Return the [X, Y] coordinate for the center point of the cell that contains the specified text.  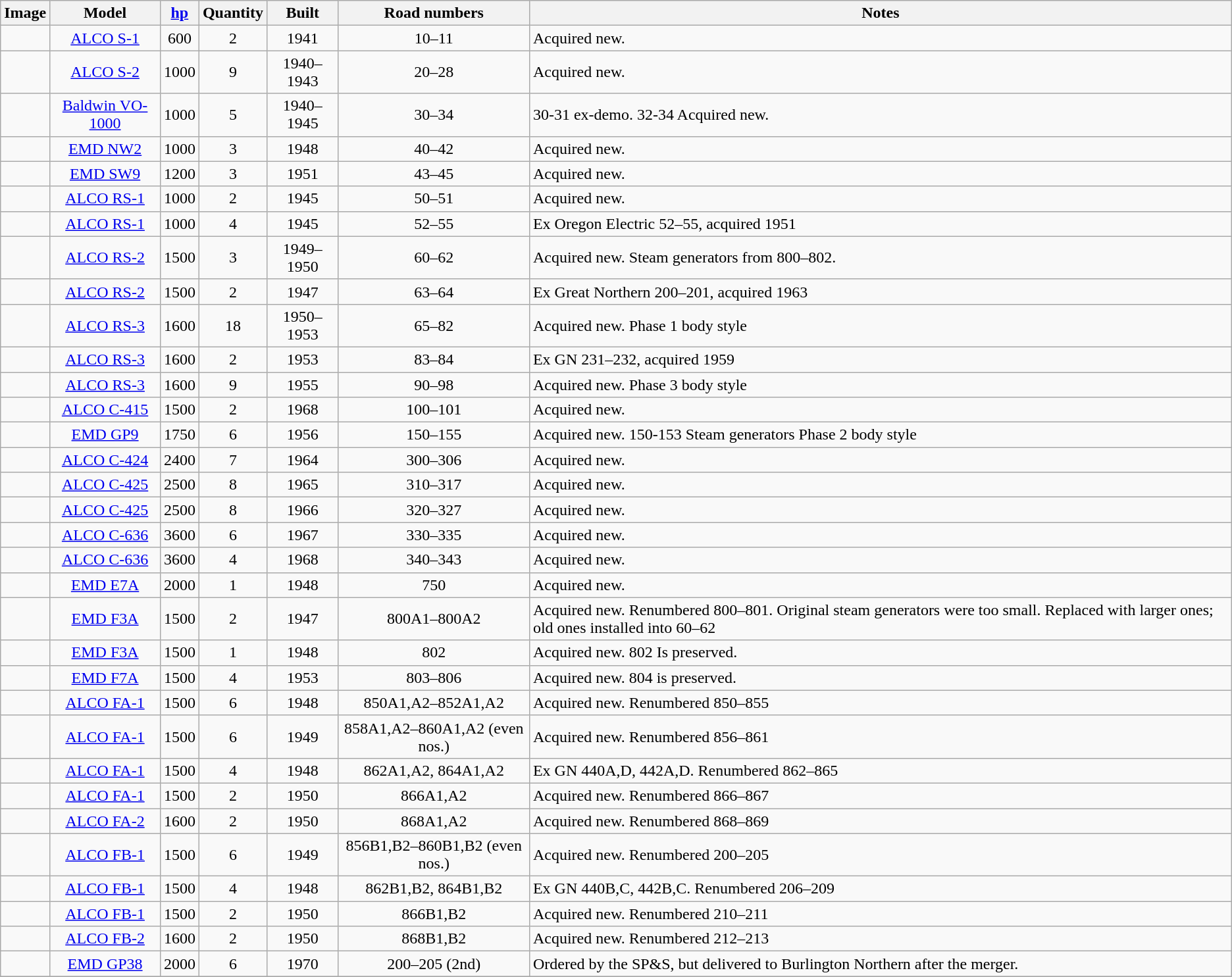
310–317 [434, 485]
Ex GN 440B,C, 442B,C. Renumbered 206–209 [881, 889]
1964 [303, 460]
Acquired new. Renumbered 210–211 [881, 914]
866A1,A2 [434, 795]
330–335 [434, 535]
1967 [303, 535]
Baldwin VO-1000 [105, 114]
862B1,B2, 864B1,B2 [434, 889]
868A1,A2 [434, 820]
1965 [303, 485]
856B1,B2–860B1,B2 (even nos.) [434, 855]
Acquired new. 150-153 Steam generators Phase 2 body style [881, 435]
43–45 [434, 174]
802 [434, 653]
Acquired new. Renumbered 212–213 [881, 939]
Acquired new. 802 Is preserved. [881, 653]
Quantity [233, 13]
200–205 (2nd) [434, 964]
Image [25, 13]
90–98 [434, 385]
Notes [881, 13]
Acquired new. Renumbered 856–861 [881, 737]
30–34 [434, 114]
750 [434, 585]
50–51 [434, 199]
1940–1943 [303, 72]
ALCO C-415 [105, 410]
EMD GP38 [105, 964]
EMD GP9 [105, 435]
803–806 [434, 678]
30-31 ex-demo. 32-34 Acquired new. [881, 114]
63–64 [434, 291]
Model [105, 13]
Acquired new. Phase 3 body style [881, 385]
Acquired new. 804 is preserved. [881, 678]
65–82 [434, 325]
52–55 [434, 224]
1966 [303, 510]
800A1–800A2 [434, 618]
1750 [179, 435]
60–62 [434, 258]
150–155 [434, 435]
1951 [303, 174]
100–101 [434, 410]
18 [233, 325]
ALCO S-1 [105, 38]
7 [233, 460]
1200 [179, 174]
EMD F7A [105, 678]
868B1,B2 [434, 939]
Ordered by the SP&S, but delivered to Burlington Northern after the merger. [881, 964]
5 [233, 114]
1940–1945 [303, 114]
866B1,B2 [434, 914]
20–28 [434, 72]
2400 [179, 460]
ALCO FB-2 [105, 939]
10–11 [434, 38]
862A1,A2, 864A1,A2 [434, 770]
1956 [303, 435]
ALCO FA-2 [105, 820]
Acquired new. Renumbered 868–869 [881, 820]
Ex Great Northern 200–201, acquired 1963 [881, 291]
Road numbers [434, 13]
40–42 [434, 149]
ALCO S-2 [105, 72]
EMD E7A [105, 585]
Acquired new. Renumbered 200–205 [881, 855]
Acquired new. Phase 1 body style [881, 325]
Acquired new. Steam generators from 800–802. [881, 258]
1941 [303, 38]
ALCO C-424 [105, 460]
1970 [303, 964]
Acquired new. Renumbered 866–867 [881, 795]
300–306 [434, 460]
hp [179, 13]
1955 [303, 385]
1949–1950 [303, 258]
858A1,A2–860A1,A2 (even nos.) [434, 737]
600 [179, 38]
Ex Oregon Electric 52–55, acquired 1951 [881, 224]
320–327 [434, 510]
Built [303, 13]
EMD NW2 [105, 149]
1950–1953 [303, 325]
Ex GN 440A,D, 442A,D. Renumbered 862–865 [881, 770]
850A1,A2–852A1,A2 [434, 703]
Acquired new. Renumbered 850–855 [881, 703]
340–343 [434, 560]
83–84 [434, 359]
Acquired new. Renumbered 800–801. Original steam generators were too small. Replaced with larger ones; old ones installed into 60–62 [881, 618]
Ex GN 231–232, acquired 1959 [881, 359]
EMD SW9 [105, 174]
